Determine the [X, Y] coordinate at the center of the cell enclosing the given text.  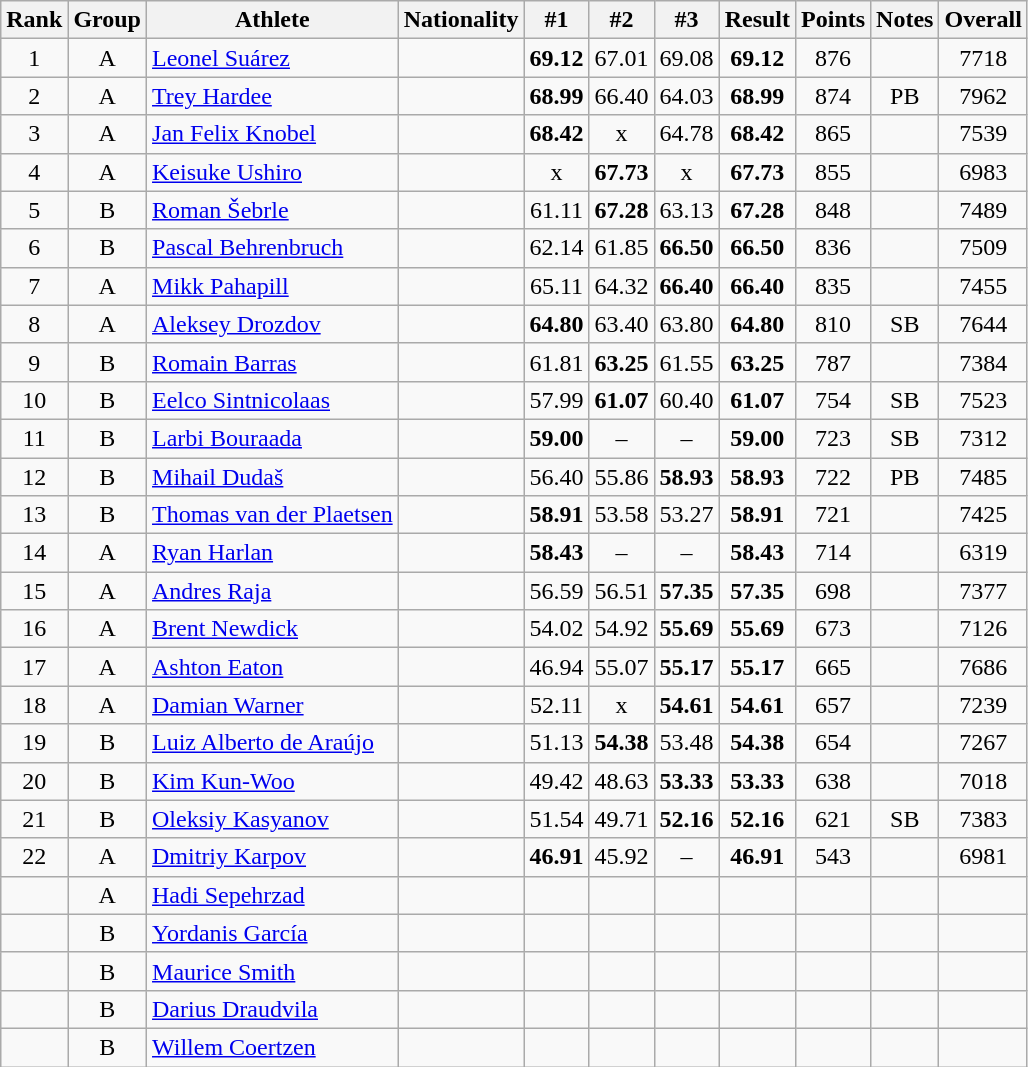
810 [834, 324]
22 [34, 857]
865 [834, 134]
64.32 [622, 286]
7377 [983, 591]
Ashton Eaton [273, 667]
543 [834, 857]
835 [834, 286]
14 [34, 553]
Maurice Smith [273, 971]
61.11 [556, 210]
Larbi Bouraada [273, 438]
9 [34, 362]
7018 [983, 781]
7239 [983, 705]
56.40 [556, 477]
Leonel Suárez [273, 58]
60.40 [686, 400]
8 [34, 324]
7267 [983, 743]
Trey Hardee [273, 96]
6319 [983, 553]
665 [834, 667]
836 [834, 248]
18 [34, 705]
65.11 [556, 286]
698 [834, 591]
53.48 [686, 743]
55.86 [622, 477]
848 [834, 210]
67.01 [622, 58]
Notes [905, 20]
52.11 [556, 705]
64.03 [686, 96]
723 [834, 438]
62.14 [556, 248]
7384 [983, 362]
12 [34, 477]
61.81 [556, 362]
45.92 [622, 857]
61.85 [622, 248]
51.13 [556, 743]
787 [834, 362]
654 [834, 743]
Pascal Behrenbruch [273, 248]
6981 [983, 857]
7383 [983, 819]
Hadi Sepehrzad [273, 895]
7489 [983, 210]
Nationality [461, 20]
1 [34, 58]
69.08 [686, 58]
Willem Coertzen [273, 1047]
2 [34, 96]
7312 [983, 438]
714 [834, 553]
13 [34, 515]
63.80 [686, 324]
Eelco Sintnicolaas [273, 400]
722 [834, 477]
Luiz Alberto de Araújo [273, 743]
Yordanis García [273, 933]
53.58 [622, 515]
Roman Šebrle [273, 210]
53.27 [686, 515]
20 [34, 781]
6 [34, 248]
#3 [686, 20]
#2 [622, 20]
721 [834, 515]
Ryan Harlan [273, 553]
673 [834, 629]
5 [34, 210]
Overall [983, 20]
Kim Kun-Woo [273, 781]
57.99 [556, 400]
63.13 [686, 210]
874 [834, 96]
56.51 [622, 591]
7126 [983, 629]
754 [834, 400]
621 [834, 819]
7523 [983, 400]
46.94 [556, 667]
21 [34, 819]
11 [34, 438]
Mihail Dudaš [273, 477]
7509 [983, 248]
61.55 [686, 362]
7644 [983, 324]
Oleksiy Kasyanov [273, 819]
7425 [983, 515]
7686 [983, 667]
49.42 [556, 781]
Mikk Pahapill [273, 286]
7 [34, 286]
51.54 [556, 819]
#1 [556, 20]
638 [834, 781]
Rank [34, 20]
54.92 [622, 629]
16 [34, 629]
7962 [983, 96]
Brent Newdick [273, 629]
657 [834, 705]
3 [34, 134]
Points [834, 20]
48.63 [622, 781]
10 [34, 400]
7455 [983, 286]
56.59 [556, 591]
54.02 [556, 629]
49.71 [622, 819]
Thomas van der Plaetsen [273, 515]
Andres Raja [273, 591]
Aleksey Drozdov [273, 324]
19 [34, 743]
Dmitriy Karpov [273, 857]
876 [834, 58]
63.40 [622, 324]
Damian Warner [273, 705]
15 [34, 591]
Darius Draudvila [273, 1009]
7539 [983, 134]
Group [108, 20]
7718 [983, 58]
17 [34, 667]
855 [834, 172]
Jan Felix Knobel [273, 134]
64.78 [686, 134]
4 [34, 172]
Romain Barras [273, 362]
Keisuke Ushiro [273, 172]
Athlete [273, 20]
6983 [983, 172]
55.07 [622, 667]
Result [757, 20]
7485 [983, 477]
